Return [x, y] of the center of cell containing provided text 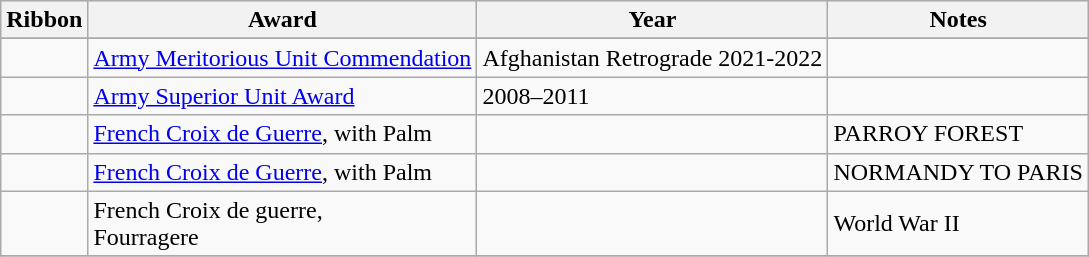
Army Superior Unit Award [282, 96]
2008–2011 [652, 96]
PARROY FOREST [958, 134]
Afghanistan Retrograde 2021-2022 [652, 58]
Army Meritorious Unit Commendation [282, 58]
French Croix de guerre, Fourragere [282, 224]
Award [282, 20]
Notes [958, 20]
Year [652, 20]
World War II [958, 224]
Ribbon [44, 20]
NORMANDY TO PARIS [958, 172]
